Determine the [x, y] coordinate at the center of the cell enclosing the given text.  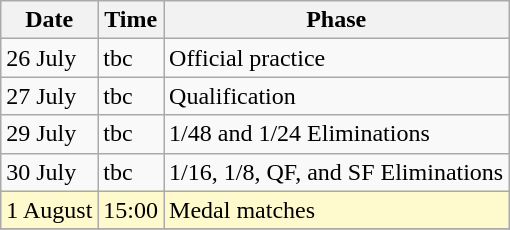
15:00 [131, 210]
Date [50, 20]
Time [131, 20]
Phase [336, 20]
27 July [50, 96]
Qualification [336, 96]
1/16, 1/8, QF, and SF Eliminations [336, 172]
Official practice [336, 58]
Medal matches [336, 210]
30 July [50, 172]
29 July [50, 134]
26 July [50, 58]
1/48 and 1/24 Eliminations [336, 134]
1 August [50, 210]
